Determine the (X, Y) coordinate at the center of the cell enclosing the given text.  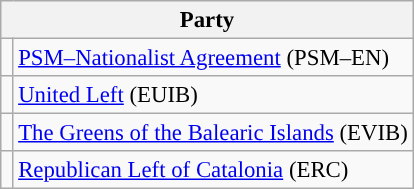
PSM–Nationalist Agreement (PSM–EN) (213, 58)
United Left (EUIB) (213, 95)
The Greens of the Balearic Islands (EVIB) (213, 133)
Republican Left of Catalonia (ERC) (213, 170)
Party (207, 20)
